For the text-containing cell, return its midpoint in (X, Y) coordinate format. 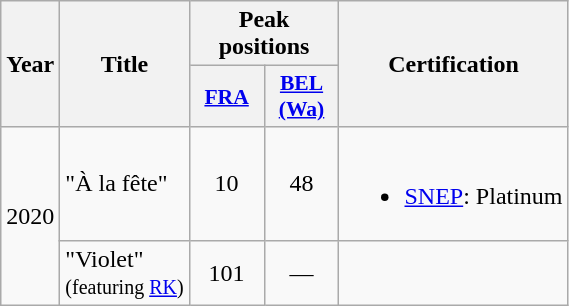
— (302, 272)
2020 (30, 216)
Year (30, 64)
"Violet"(featuring RK) (124, 272)
FRA (226, 96)
48 (302, 184)
101 (226, 272)
Peak positions (264, 34)
BEL(Wa) (302, 96)
10 (226, 184)
Certification (454, 64)
Title (124, 64)
"À la fête" (124, 184)
SNEP: Platinum (454, 184)
